Capture the cell that displays the provided text and extract its (X, Y) central coordinate. 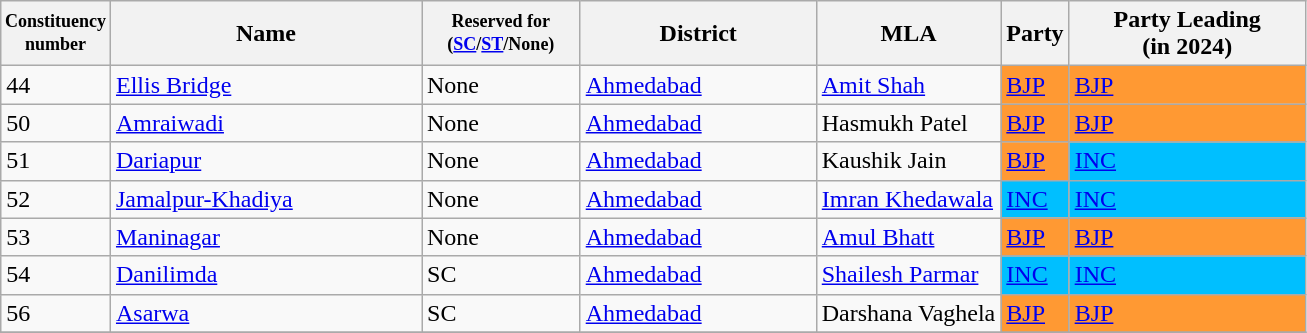
Imran Khedawala (908, 199)
Kaushik Jain (908, 161)
Hasmukh Patel (908, 123)
Amul Bhatt (908, 237)
Dariapur (266, 161)
Amraiwadi (266, 123)
53 (56, 237)
52 (56, 199)
51 (56, 161)
Ellis Bridge (266, 85)
Party (1035, 34)
Maninagar (266, 237)
44 (56, 85)
MLA (908, 34)
Amit Shah (908, 85)
Darshana Vaghela (908, 313)
Party Leading(in 2024) (1187, 34)
Constituency number (56, 34)
Name (266, 34)
Reserved for (SC/ST/None) (502, 34)
Danilimda (266, 275)
Shailesh Parmar (908, 275)
54 (56, 275)
56 (56, 313)
Jamalpur-Khadiya (266, 199)
Asarwa (266, 313)
District (698, 34)
50 (56, 123)
